Identify which cell holds the provided text, then report its [X, Y] central coordinate. 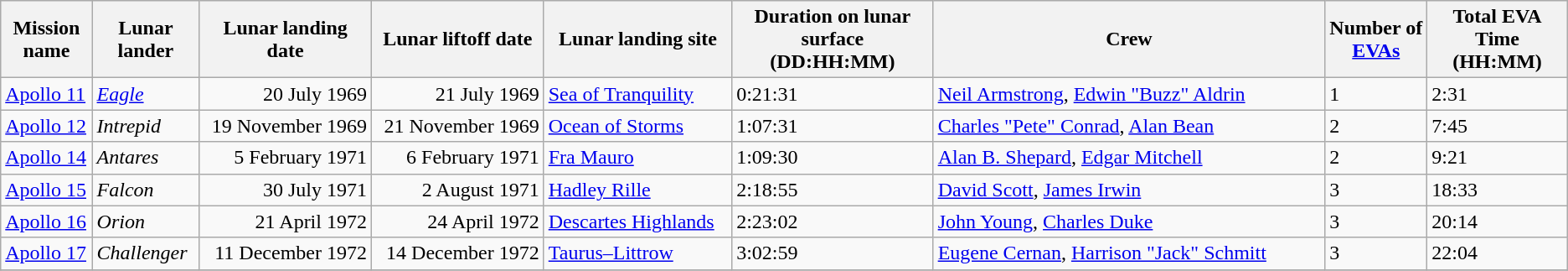
9:21 [1498, 158]
1 [1376, 94]
Mission name [47, 39]
Lunar landing date [286, 39]
20 July 1969 [286, 94]
Taurus–Littrow [637, 253]
11 December 1972 [286, 253]
Eagle [146, 94]
0:21:31 [833, 94]
Falcon [146, 190]
Ocean of Storms [637, 126]
21 April 1972 [286, 221]
Lunar landing site [637, 39]
Apollo 16 [47, 221]
Descartes Highlands [637, 221]
24 April 1972 [457, 221]
Lunar liftoff date [457, 39]
Lunar lander [146, 39]
Antares [146, 158]
Apollo 11 [47, 94]
2:23:02 [833, 221]
20:14 [1498, 221]
Crew [1129, 39]
14 December 1972 [457, 253]
Sea of Tranquility [637, 94]
Alan B. Shepard, Edgar Mitchell [1129, 158]
2:31 [1498, 94]
30 July 1971 [286, 190]
Apollo 17 [47, 253]
Orion [146, 221]
6 February 1971 [457, 158]
21 July 1969 [457, 94]
18:33 [1498, 190]
19 November 1969 [286, 126]
1:07:31 [833, 126]
Duration on lunar surface (DD:HH:MM) [833, 39]
Apollo 15 [47, 190]
22:04 [1498, 253]
21 November 1969 [457, 126]
John Young, Charles Duke [1129, 221]
3:02:59 [833, 253]
Charles "Pete" Conrad, Alan Bean [1129, 126]
Total EVA Time (HH:MM) [1498, 39]
Neil Armstrong, Edwin "Buzz" Aldrin [1129, 94]
Intrepid [146, 126]
Number of EVAs [1376, 39]
Hadley Rille [637, 190]
2 August 1971 [457, 190]
Apollo 12 [47, 126]
Apollo 14 [47, 158]
2:18:55 [833, 190]
Eugene Cernan, Harrison "Jack" Schmitt [1129, 253]
David Scott, James Irwin [1129, 190]
1:09:30 [833, 158]
5 February 1971 [286, 158]
7:45 [1498, 126]
Fra Mauro [637, 158]
Challenger [146, 253]
